Output the [X, Y] coordinate of the center of the cell containing the given text.  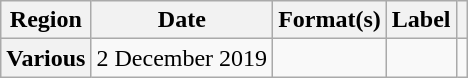
Label [421, 20]
Date [182, 20]
Format(s) [330, 20]
2 December 2019 [182, 58]
Region [46, 20]
Various [46, 58]
